Provide the (x, y) coordinate of the cell's center where the given text is located.  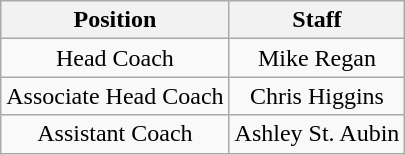
Head Coach (115, 58)
Assistant Coach (115, 134)
Staff (317, 20)
Associate Head Coach (115, 96)
Ashley St. Aubin (317, 134)
Mike Regan (317, 58)
Chris Higgins (317, 96)
Position (115, 20)
